Scan for the cell matching the given text and deliver its (X, Y) coordinate at center. 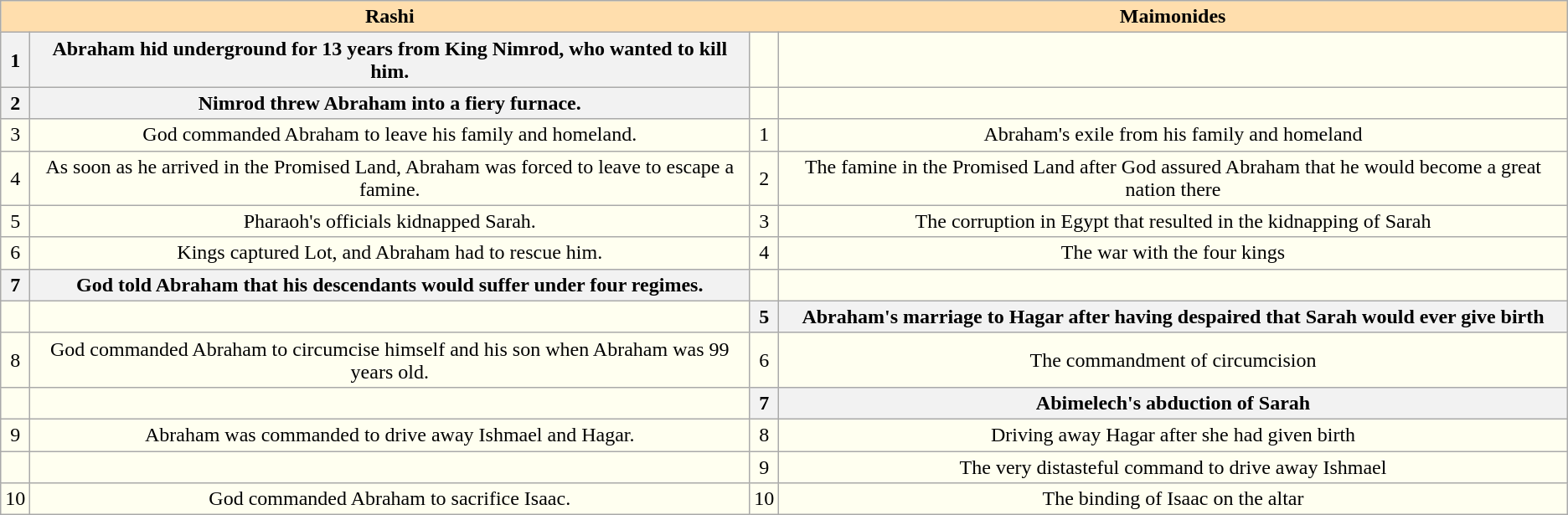
God commanded Abraham to leave his family and homeland. (390, 135)
Abraham's exile from his family and homeland (1173, 135)
Abraham hid underground for 13 years from King Nimrod, who wanted to kill him. (390, 60)
Abraham's marriage to Hagar after having despaired that Sarah would ever give birth (1173, 317)
God commanded Abraham to sacrifice Isaac. (390, 499)
The very distasteful command to drive away Ishmael (1173, 466)
Nimrod threw Abraham into a fiery furnace. (390, 103)
The binding of Isaac on the altar (1173, 499)
God told Abraham that his descendants would suffer under four regimes. (390, 285)
The corruption in Egypt that resulted in the kidnapping of Sarah (1173, 221)
Abraham was commanded to drive away Ishmael and Hagar. (390, 435)
God commanded Abraham to circumcise himself and his son when Abraham was 99 years old. (390, 360)
The famine in the Promised Land after God assured Abraham that he would become a great nation there (1173, 178)
Rashi (390, 17)
The commandment of circumcision (1173, 360)
The war with the four kings (1173, 253)
Maimonides (1173, 17)
Kings captured Lot, and Abraham had to rescue him. (390, 253)
As soon as he arrived in the Promised Land, Abraham was forced to leave to escape a famine. (390, 178)
Abimelech's abduction of Sarah (1173, 403)
Pharaoh's officials kidnapped Sarah. (390, 221)
Driving away Hagar after she had given birth (1173, 435)
